Return (X, Y) of the center of cell containing provided text 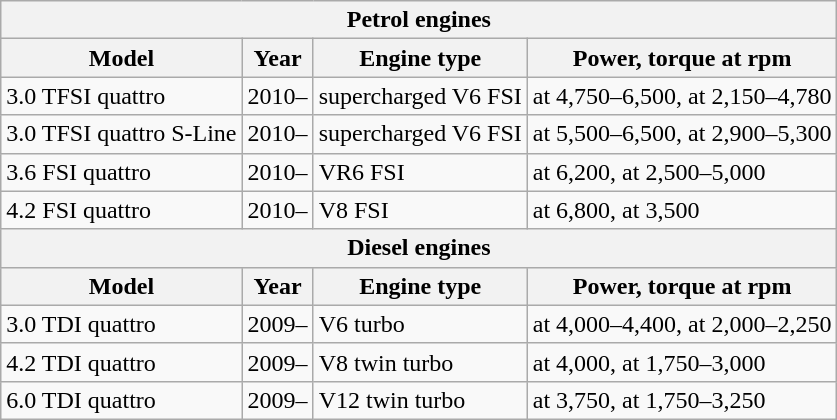
at 4,000–4,400, at 2,000–2,250 (682, 324)
3.0 TDI quattro (122, 324)
at 6,800, at 3,500 (682, 210)
6.0 TDI quattro (122, 400)
at 4,750–6,500, at 2,150–4,780 (682, 96)
Petrol engines (419, 20)
V8 FSI (420, 210)
V8 twin turbo (420, 362)
at 5,500–6,500, at 2,900–5,300 (682, 134)
V12 twin turbo (420, 400)
4.2 FSI quattro (122, 210)
Diesel engines (419, 248)
3.6 FSI quattro (122, 172)
V6 turbo (420, 324)
at 6,200, at 2,500–5,000 (682, 172)
3.0 TFSI quattro (122, 96)
at 3,750, at 1,750–3,250 (682, 400)
4.2 TDI quattro (122, 362)
3.0 TFSI quattro S-Line (122, 134)
at 4,000, at 1,750–3,000 (682, 362)
VR6 FSI (420, 172)
